Determine the [X, Y] coordinate at the center of the cell enclosing the given text.  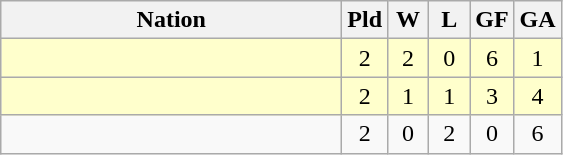
L [450, 20]
W [408, 20]
Pld [365, 20]
GA [538, 20]
3 [492, 96]
Nation [172, 20]
GF [492, 20]
4 [538, 96]
